For the text-containing cell, return its midpoint in (X, Y) coordinate format. 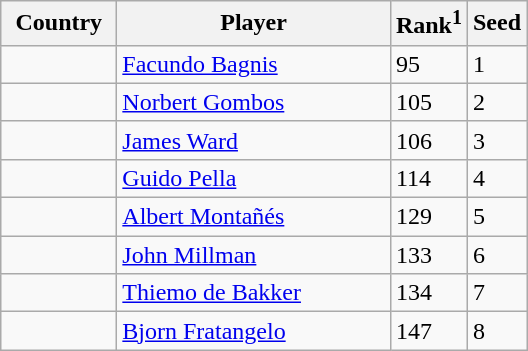
2 (496, 102)
Albert Montañés (254, 217)
105 (428, 102)
Thiemo de Bakker (254, 293)
Facundo Bagnis (254, 64)
Guido Pella (254, 178)
6 (496, 255)
John Millman (254, 255)
Seed (496, 24)
106 (428, 140)
Bjorn Fratangelo (254, 331)
114 (428, 178)
Norbert Gombos (254, 102)
1 (496, 64)
3 (496, 140)
Rank1 (428, 24)
4 (496, 178)
95 (428, 64)
8 (496, 331)
5 (496, 217)
James Ward (254, 140)
147 (428, 331)
134 (428, 293)
133 (428, 255)
Country (59, 24)
129 (428, 217)
7 (496, 293)
Player (254, 24)
